From the cell containing the given text, extract its center point as [X, Y] coordinate. 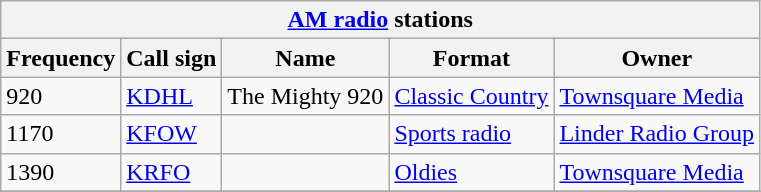
1170 [61, 134]
AM radio stations [380, 20]
Name [306, 58]
920 [61, 96]
Owner [657, 58]
Format [472, 58]
1390 [61, 172]
Oldies [472, 172]
Linder Radio Group [657, 134]
KFOW [172, 134]
Sports radio [472, 134]
Classic Country [472, 96]
KRFO [172, 172]
KDHL [172, 96]
Call sign [172, 58]
The Mighty 920 [306, 96]
Frequency [61, 58]
